Pinpoint the cell where the given text exists, returning its (x, y) midpoint coordinate. 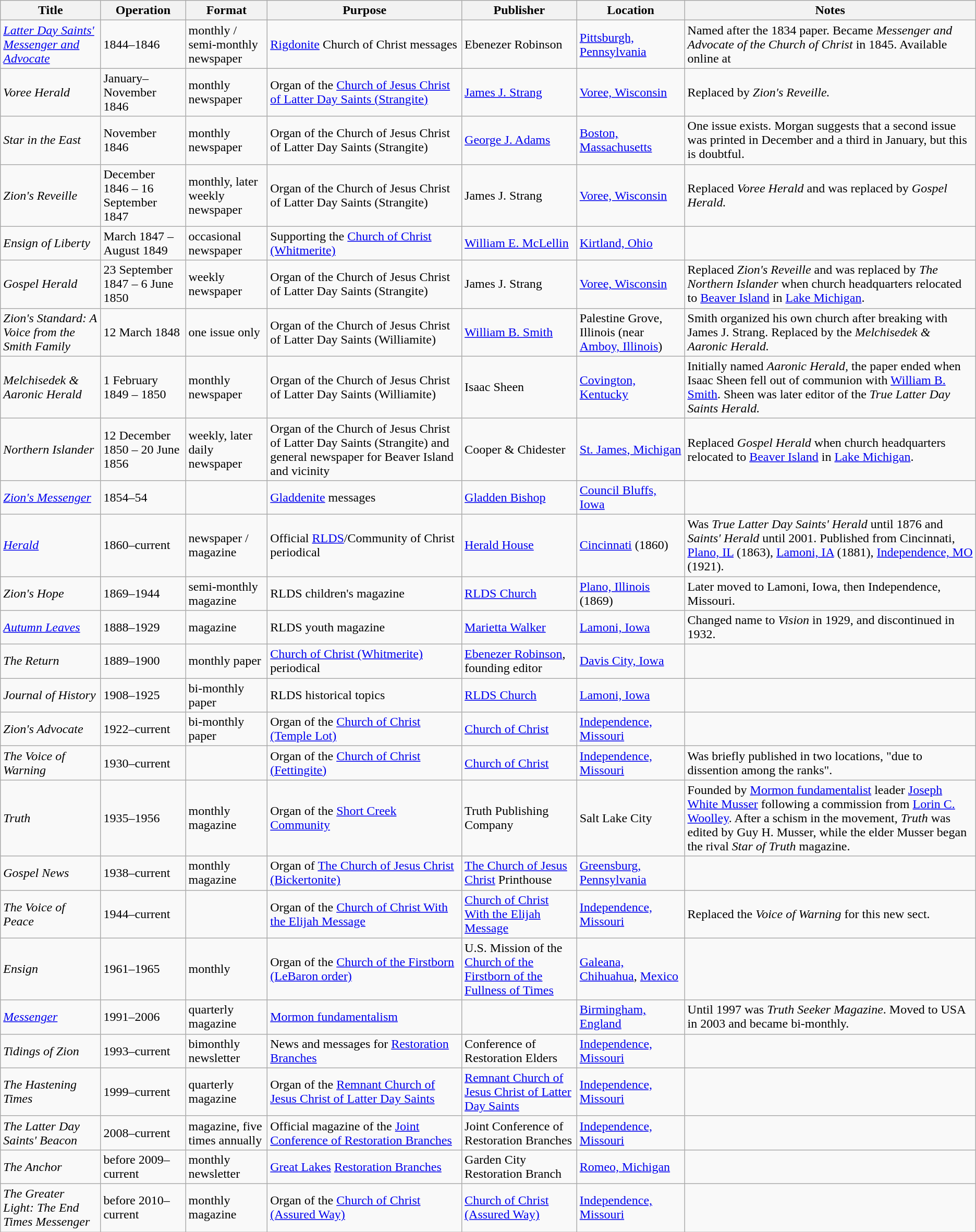
Marietta Walker (519, 628)
Smith organized his own church after breaking with James J. Strang. Replaced by the Melchisedek & Aaronic Herald. (830, 332)
Plano, Illinois (1869) (631, 593)
Cooper & Chidester (519, 449)
Journal of History (51, 696)
Location (631, 10)
2008–current (143, 1132)
Voree Herald (51, 92)
Was briefly published in two locations, "due to dissention among the ranks". (830, 763)
monthly, later weekly newspaper (226, 195)
March 1847 – August 1849 (143, 243)
23 September 1847 – 6 June 1850 (143, 284)
RLDS children's magazine (365, 593)
1930–current (143, 763)
Conference of Restoration Elders (519, 1051)
Notes (830, 10)
Messenger (51, 1017)
Palestine Grove, Illinois (near Amboy, Illinois) (631, 332)
1922–current (143, 729)
Church of Christ With the Elijah Message (519, 914)
Herald (51, 545)
Organ of the Church of Christ With the Elijah Message (365, 914)
Gladdenite messages (365, 497)
before 2010–current (143, 1207)
magazine (226, 628)
Organ of the Church of Christ (Assured Way) (365, 1207)
1961–1965 (143, 969)
magazine, five times annually (226, 1132)
Replaced Zion's Reveille and was replaced by The Northern Islander when church headquarters relocated to Beaver Island in Lake Michigan. (830, 284)
Replaced Gospel Herald when church headquarters relocated to Beaver Island in Lake Michigan. (830, 449)
George J. Adams (519, 140)
Organ of the Church of Christ (Temple Lot) (365, 729)
Star in the East (51, 140)
Salt Lake City (631, 818)
Purpose (365, 10)
Publisher (519, 10)
1854–54 (143, 497)
The Return (51, 661)
Organ of the Church of Jesus Christ of Latter Day Saints (Strangite) and general newspaper for Beaver Island and vicinity (365, 449)
Mormon fundamentalism (365, 1017)
Joint Conference of Restoration Branches (519, 1132)
Northern Islander (51, 449)
Birmingham, England (631, 1017)
Organ of the Church of Christ (Fettingite) (365, 763)
Galeana, Chihuahua, Mexico (631, 969)
newspaper / magazine (226, 545)
1 February 1849 – 1850 (143, 387)
November 1846 (143, 140)
Autumn Leaves (51, 628)
Organ of the Short Creek Community (365, 818)
The Anchor (51, 1167)
January–November 1846 (143, 92)
The Voice of Warning (51, 763)
Replaced by Zion's Reveille. (830, 92)
Herald House (519, 545)
Replaced the Voice of Warning for this new sect. (830, 914)
1935–1956 (143, 818)
Organ of The Church of Jesus Christ (Bickertonite) (365, 873)
one issue only (226, 332)
December 1846 – 16 September 1847 (143, 195)
Greensburg, Pennsylvania (631, 873)
Zion's Standard: A Voice from the Smith Family (51, 332)
Truth (51, 818)
1999–current (143, 1092)
The Greater Light: The End Times Messenger (51, 1207)
Truth Publishing Company (519, 818)
before 2009–current (143, 1167)
Ebenezer Robinson, founding editor (519, 661)
1993–current (143, 1051)
Davis City, Iowa (631, 661)
Format (226, 10)
Ebenezer Robinson (519, 44)
Zion's Hope (51, 593)
12 March 1848 (143, 332)
weekly newspaper (226, 284)
1938–current (143, 873)
Kirtland, Ohio (631, 243)
The Church of Jesus Christ Printhouse (519, 873)
1844–1846 (143, 44)
Supporting the Church of Christ (Whitmerite) (365, 243)
Gospel Herald (51, 284)
Isaac Sheen (519, 387)
Official magazine of the Joint Conference of Restoration Branches (365, 1132)
U.S. Mission of the Church of the Firstborn of the Fullness of Times (519, 969)
monthly newsletter (226, 1167)
Later moved to Lamoni, Iowa, then Independence, Missouri. (830, 593)
bimonthly newsletter (226, 1051)
Organ of the Church of the Firstborn (LeBaron order) (365, 969)
William E. McLellin (519, 243)
Church of Christ (Assured Way) (519, 1207)
The Latter Day Saints' Beacon (51, 1132)
Title (51, 10)
monthly / semi-monthly newspaper (226, 44)
Covington, Kentucky (631, 387)
Church of Christ (Whitmerite) periodical (365, 661)
RLDS youth magazine (365, 628)
occasional newspaper (226, 243)
Pittsburgh, Pennsylvania (631, 44)
1888–1929 (143, 628)
News and messages for Restoration Branches (365, 1051)
1869–1944 (143, 593)
Romeo, Michigan (631, 1167)
Boston, Massachusetts (631, 140)
Gospel News (51, 873)
Cincinnati (1860) (631, 545)
Rigdonite Church of Christ messages (365, 44)
The Hastening Times (51, 1092)
12 December 1850 – 20 June 1856 (143, 449)
Until 1997 was Truth Seeker Magazine. Moved to USA in 2003 and became bi-monthly. (830, 1017)
Garden City Restoration Branch (519, 1167)
Gladden Bishop (519, 497)
semi-monthly magazine (226, 593)
monthly paper (226, 661)
Official RLDS/Community of Christ periodical (365, 545)
William B. Smith (519, 332)
1908–1925 (143, 696)
Organ of the Remnant Church of Jesus Christ of Latter Day Saints (365, 1092)
Operation (143, 10)
weekly, later daily newspaper (226, 449)
Tidings of Zion (51, 1051)
Replaced Voree Herald and was replaced by Gospel Herald. (830, 195)
RLDS historical topics (365, 696)
Melchisedek & Aaronic Herald (51, 387)
1991–2006 (143, 1017)
monthly (226, 969)
1944–current (143, 914)
Remnant Church of Jesus Christ of Latter Day Saints (519, 1092)
Changed name to Vision in 1929, and discontinued in 1932. (830, 628)
Ensign of Liberty (51, 243)
1889–1900 (143, 661)
Named after the 1834 paper. Became Messenger and Advocate of the Church of Christ in 1845. Available online at (830, 44)
St. James, Michigan (631, 449)
Zion's Reveille (51, 195)
Latter Day Saints' Messenger and Advocate (51, 44)
Zion's Advocate (51, 729)
Great Lakes Restoration Branches (365, 1167)
Council Bluffs, Iowa (631, 497)
One issue exists. Morgan suggests that a second issue was printed in December and a third in January, but this is doubtful. (830, 140)
Ensign (51, 969)
1860–current (143, 545)
The Voice of Peace (51, 914)
Zion's Messenger (51, 497)
